From the cell containing the given text, extract its center point as (X, Y) coordinate. 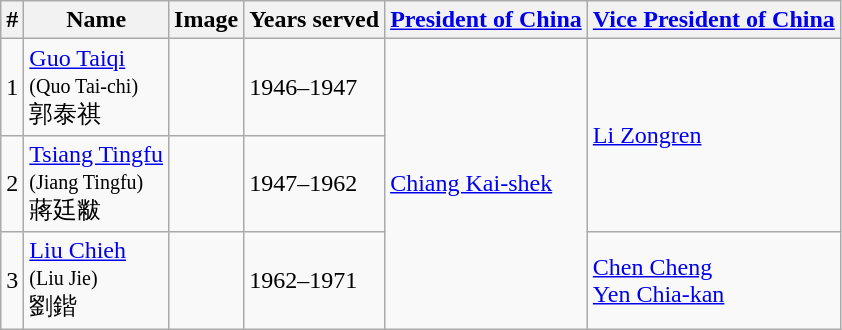
Guo Taiqi(Quo Tai-chi)郭泰祺 (96, 88)
Tsiang Tingfu(Jiang Tingfu)蔣廷黻 (96, 184)
President of China (486, 20)
Chiang Kai-shek (486, 184)
1947–1962 (314, 184)
Image (206, 20)
Chen ChengYen Chia-kan (714, 280)
1946–1947 (314, 88)
Liu Chieh(Liu Jie)劉鍇 (96, 280)
1 (12, 88)
Years served (314, 20)
1962–1971 (314, 280)
# (12, 20)
Name (96, 20)
3 (12, 280)
Li Zongren (714, 136)
2 (12, 184)
Vice President of China (714, 20)
